Scan for the cell matching the given text and deliver its [x, y] coordinate at center. 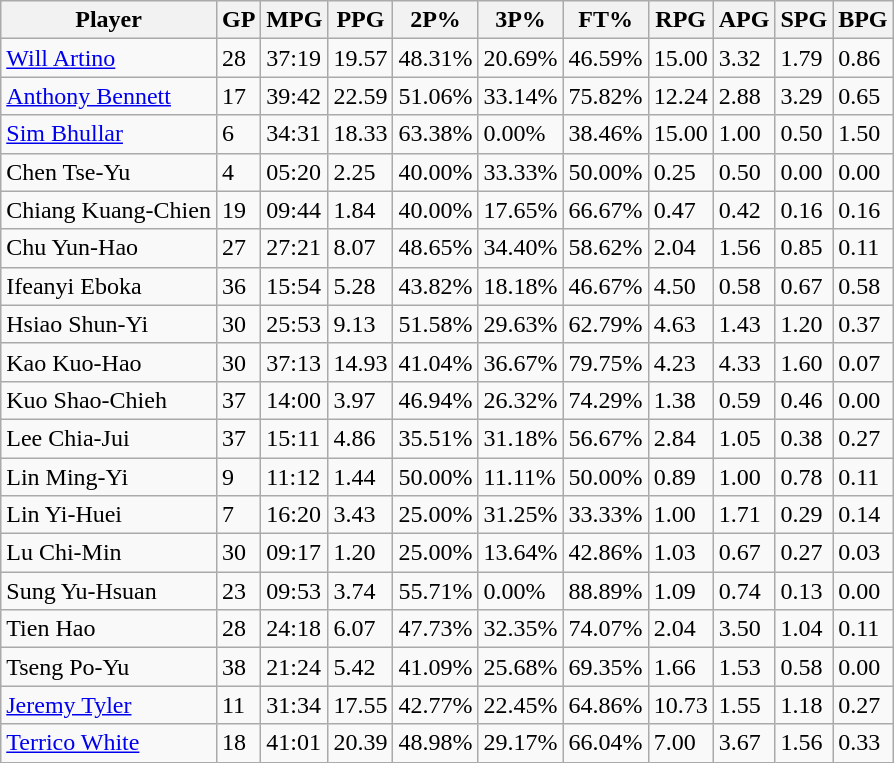
1.44 [360, 477]
74.07% [606, 629]
22.45% [520, 705]
14.93 [360, 362]
42.86% [606, 553]
7 [238, 515]
1.05 [744, 438]
21:24 [294, 667]
09:44 [294, 210]
0.65 [863, 96]
48.98% [436, 743]
18.33 [360, 134]
2P% [436, 20]
10.73 [680, 705]
34:31 [294, 134]
0.86 [863, 58]
35.51% [436, 438]
Lu Chi-Min [109, 553]
55.71% [436, 591]
48.65% [436, 248]
SPG [804, 20]
0.42 [744, 210]
1.18 [804, 705]
29.17% [520, 743]
0.07 [863, 362]
36.67% [520, 362]
1.84 [360, 210]
8.07 [360, 248]
Kao Kuo-Hao [109, 362]
11.11% [520, 477]
47.73% [436, 629]
Sung Yu-Hsuan [109, 591]
Tien Hao [109, 629]
17.55 [360, 705]
3.32 [744, 58]
Tseng Po-Yu [109, 667]
4.50 [680, 286]
41.04% [436, 362]
0.03 [863, 553]
69.35% [606, 667]
GP [238, 20]
Sim Bhullar [109, 134]
4.63 [680, 324]
31.18% [520, 438]
2.25 [360, 172]
Kuo Shao-Chieh [109, 400]
88.89% [606, 591]
1.55 [744, 705]
APG [744, 20]
Lin Ming-Yi [109, 477]
4 [238, 172]
27 [238, 248]
Chu Yun-Hao [109, 248]
9.13 [360, 324]
23 [238, 591]
26.32% [520, 400]
0.14 [863, 515]
64.86% [606, 705]
3.67 [744, 743]
11:12 [294, 477]
1.03 [680, 553]
1.09 [680, 591]
32.35% [520, 629]
20.69% [520, 58]
38.46% [606, 134]
4.86 [360, 438]
1.38 [680, 400]
46.94% [436, 400]
09:53 [294, 591]
2.88 [744, 96]
51.06% [436, 96]
6.07 [360, 629]
Jeremy Tyler [109, 705]
3P% [520, 20]
Lin Yi-Huei [109, 515]
24:18 [294, 629]
51.58% [436, 324]
3.50 [744, 629]
0.59 [744, 400]
14:00 [294, 400]
9 [238, 477]
Anthony Bennett [109, 96]
46.67% [606, 286]
5.42 [360, 667]
Lee Chia-Jui [109, 438]
56.67% [606, 438]
3.97 [360, 400]
0.78 [804, 477]
0.46 [804, 400]
BPG [863, 20]
0.74 [744, 591]
33.14% [520, 96]
4.23 [680, 362]
Ifeanyi Eboka [109, 286]
42.77% [436, 705]
27:21 [294, 248]
Will Artino [109, 58]
0.25 [680, 172]
MPG [294, 20]
Player [109, 20]
13.64% [520, 553]
66.04% [606, 743]
19.57 [360, 58]
Chen Tse-Yu [109, 172]
38 [238, 667]
16:20 [294, 515]
58.62% [606, 248]
17 [238, 96]
25:53 [294, 324]
1.60 [804, 362]
1.43 [744, 324]
6 [238, 134]
3.43 [360, 515]
75.82% [606, 96]
Hsiao Shun-Yi [109, 324]
RPG [680, 20]
0.38 [804, 438]
0.29 [804, 515]
1.50 [863, 134]
Chiang Kuang-Chien [109, 210]
18 [238, 743]
3.29 [804, 96]
74.29% [606, 400]
17.65% [520, 210]
19 [238, 210]
Terrico White [109, 743]
0.13 [804, 591]
3.74 [360, 591]
1.71 [744, 515]
0.85 [804, 248]
FT% [606, 20]
41.09% [436, 667]
62.79% [606, 324]
46.59% [606, 58]
22.59 [360, 96]
1.79 [804, 58]
12.24 [680, 96]
1.04 [804, 629]
PPG [360, 20]
79.75% [606, 362]
63.38% [436, 134]
66.67% [606, 210]
7.00 [680, 743]
5.28 [360, 286]
48.31% [436, 58]
4.33 [744, 362]
1.66 [680, 667]
09:17 [294, 553]
15:54 [294, 286]
34.40% [520, 248]
0.37 [863, 324]
37:13 [294, 362]
0.89 [680, 477]
1.53 [744, 667]
0.47 [680, 210]
11 [238, 705]
29.63% [520, 324]
43.82% [436, 286]
31:34 [294, 705]
15:11 [294, 438]
0.33 [863, 743]
2.84 [680, 438]
18.18% [520, 286]
39:42 [294, 96]
36 [238, 286]
20.39 [360, 743]
25.68% [520, 667]
37:19 [294, 58]
31.25% [520, 515]
05:20 [294, 172]
41:01 [294, 743]
